Pinpoint the cell where the given text exists, returning its [x, y] midpoint coordinate. 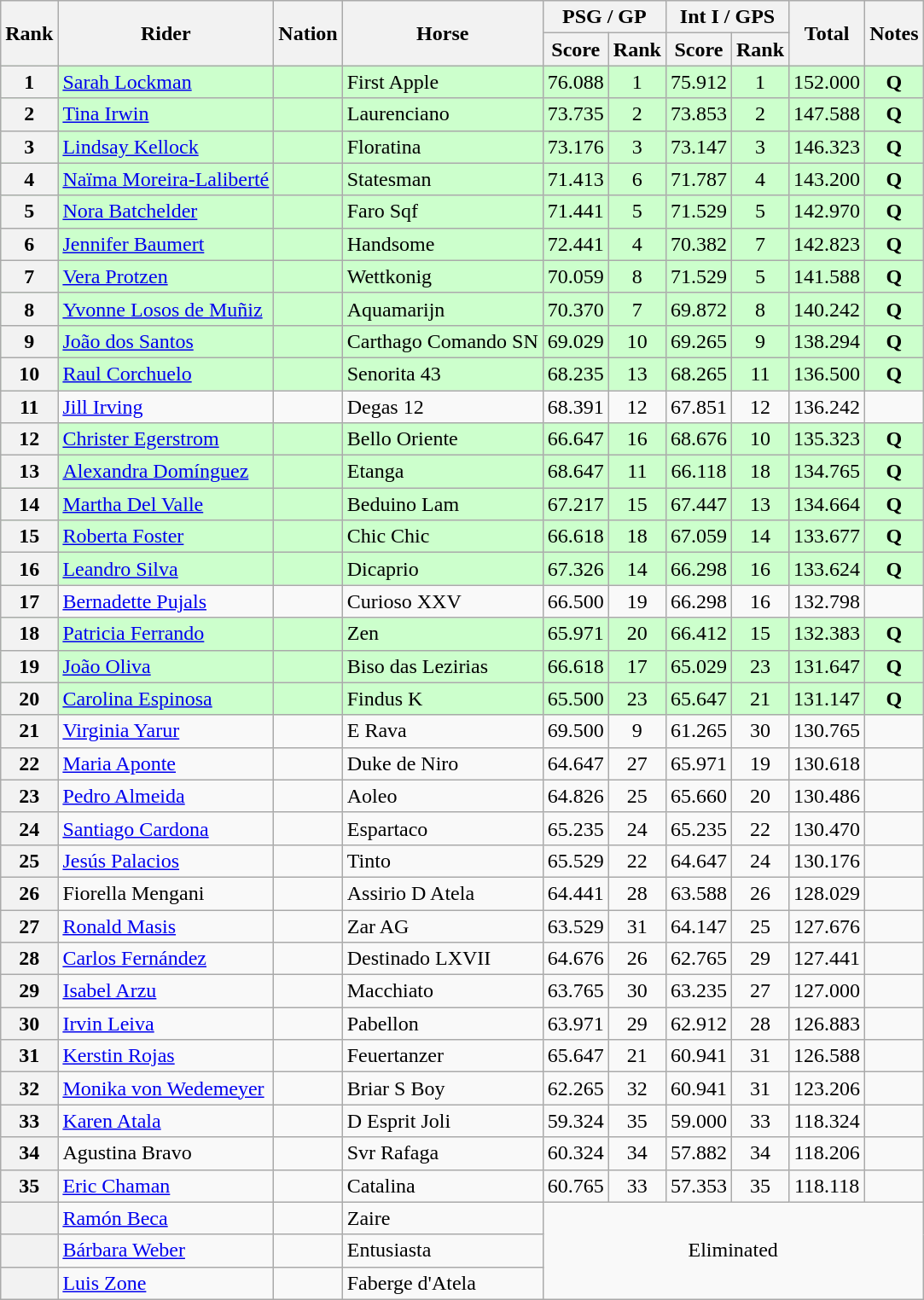
136.242 [828, 407]
126.883 [828, 1024]
67.447 [698, 504]
Findus K [442, 699]
68.647 [575, 472]
61.265 [698, 731]
Carthago Comando SN [442, 341]
71.441 [575, 212]
73.735 [575, 114]
63.235 [698, 991]
Roberta Foster [166, 537]
Bello Oriente [442, 439]
Chic Chic [442, 537]
João Oliva [166, 666]
Faro Sqf [442, 212]
Naïma Moreira-Laliberté [166, 179]
Kerstin Rojas [166, 1056]
Zar AG [442, 926]
Eric Chaman [166, 1186]
Christer Egerstrom [166, 439]
Zen [442, 634]
Jennifer Baumert [166, 244]
127.000 [828, 991]
63.529 [575, 926]
127.441 [828, 959]
Assirio D Atela [442, 893]
Nora Batchelder [166, 212]
Biso das Lezirias [442, 666]
Int I / GPS [727, 17]
Floratina [442, 147]
67.851 [698, 407]
73.853 [698, 114]
66.500 [575, 601]
Senorita 43 [442, 374]
134.765 [828, 472]
60.765 [575, 1186]
Luis Zone [166, 1283]
142.823 [828, 244]
PSG / GP [604, 17]
Pedro Almeida [166, 796]
126.588 [828, 1056]
Degas 12 [442, 407]
128.029 [828, 893]
147.588 [828, 114]
Virginia Yarur [166, 731]
Faberge d'Atela [442, 1283]
142.970 [828, 212]
130.176 [828, 861]
Carolina Espinosa [166, 699]
131.147 [828, 699]
66.412 [698, 634]
D Esprit Joli [442, 1121]
71.413 [575, 179]
First Apple [442, 82]
Carlos Fernández [166, 959]
65.660 [698, 796]
57.353 [698, 1186]
69.029 [575, 341]
59.000 [698, 1121]
Rider [166, 33]
123.206 [828, 1088]
Nation [308, 33]
72.441 [575, 244]
118.118 [828, 1186]
Wettkonig [442, 276]
130.470 [828, 828]
69.265 [698, 341]
Ramón Beca [166, 1218]
130.486 [828, 796]
143.200 [828, 179]
68.391 [575, 407]
132.798 [828, 601]
73.176 [575, 147]
75.912 [698, 82]
João dos Santos [166, 341]
146.323 [828, 147]
59.324 [575, 1121]
Dicaprio [442, 569]
70.370 [575, 309]
141.588 [828, 276]
Maria Aponte [166, 763]
69.500 [575, 731]
Santiago Cardona [166, 828]
Ronald Masis [166, 926]
Vera Protzen [166, 276]
133.624 [828, 569]
70.382 [698, 244]
Karen Atala [166, 1121]
135.323 [828, 439]
127.676 [828, 926]
63.765 [575, 991]
Destinado LXVII [442, 959]
62.265 [575, 1088]
66.118 [698, 472]
Statesman [442, 179]
63.588 [698, 893]
Horse [442, 33]
65.029 [698, 666]
62.765 [698, 959]
Yvonne Losos de Muñiz [166, 309]
65.529 [575, 861]
Feuertanzer [442, 1056]
Macchiato [442, 991]
Jesús Palacios [166, 861]
Aquamarijn [442, 309]
Raul Corchuelo [166, 374]
132.383 [828, 634]
73.147 [698, 147]
140.242 [828, 309]
Sarah Lockman [166, 82]
Jill Irving [166, 407]
64.147 [698, 926]
Tinto [442, 861]
Svr Rafaga [442, 1153]
Irvin Leiva [166, 1024]
136.500 [828, 374]
Isabel Arzu [166, 991]
67.326 [575, 569]
57.882 [698, 1153]
133.677 [828, 537]
64.676 [575, 959]
Leandro Silva [166, 569]
134.664 [828, 504]
Etanga [442, 472]
Bernadette Pujals [166, 601]
118.324 [828, 1121]
131.647 [828, 666]
Eliminated [733, 1251]
Tina Irwin [166, 114]
67.217 [575, 504]
76.088 [575, 82]
Catalina [442, 1186]
Briar S Boy [442, 1088]
70.059 [575, 276]
E Rava [442, 731]
130.618 [828, 763]
Zaire [442, 1218]
Handsome [442, 244]
Beduino Lam [442, 504]
Duke de Niro [442, 763]
67.059 [698, 537]
152.000 [828, 82]
Curioso XXV [442, 601]
68.676 [698, 439]
Espartaco [442, 828]
Martha Del Valle [166, 504]
Notes [894, 33]
Agustina Bravo [166, 1153]
Entusiasta [442, 1251]
130.765 [828, 731]
60.324 [575, 1153]
Laurenciano [442, 114]
64.441 [575, 893]
69.872 [698, 309]
138.294 [828, 341]
Bárbara Weber [166, 1251]
118.206 [828, 1153]
Pabellon [442, 1024]
63.971 [575, 1024]
62.912 [698, 1024]
Monika von Wedemeyer [166, 1088]
66.647 [575, 439]
Patricia Ferrando [166, 634]
Alexandra Domínguez [166, 472]
Total [828, 33]
Aoleo [442, 796]
64.826 [575, 796]
Lindsay Kellock [166, 147]
68.265 [698, 374]
Fiorella Mengani [166, 893]
71.787 [698, 179]
65.500 [575, 699]
68.235 [575, 374]
